For the text-containing cell, return its midpoint in [x, y] coordinate format. 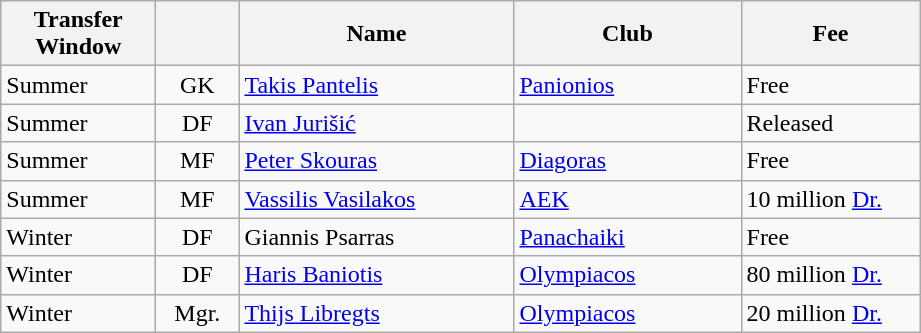
Panionios [628, 85]
Takis Pantelis [376, 85]
Peter Skouras [376, 161]
Vassilis Vasilakos [376, 199]
Ivan Jurišić [376, 123]
Transfer Window [78, 34]
80 million Dr. [830, 275]
Club [628, 34]
20 million Dr. [830, 313]
Thijs Libregts [376, 313]
GK [198, 85]
Name [376, 34]
Panachaiki [628, 237]
Diagoras [628, 161]
10 million Dr. [830, 199]
AEK [628, 199]
Giannis Psarras [376, 237]
Released [830, 123]
Haris Baniotis [376, 275]
Mgr. [198, 313]
Fee [830, 34]
